Capture the cell that displays the provided text and extract its [x, y] central coordinate. 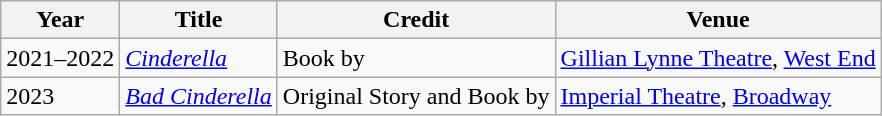
Year [60, 20]
2023 [60, 96]
Book by [416, 58]
Credit [416, 20]
2021–2022 [60, 58]
Gillian Lynne Theatre, West End [718, 58]
Imperial Theatre, Broadway [718, 96]
Bad Cinderella [199, 96]
Venue [718, 20]
Title [199, 20]
Cinderella [199, 58]
Original Story and Book by [416, 96]
